From the cell containing the given text, extract its center point as [X, Y] coordinate. 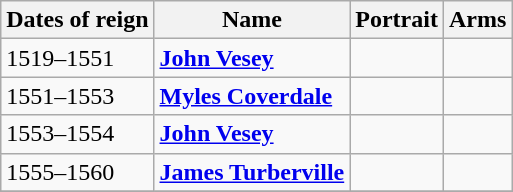
1519–1551 [78, 58]
1551–1553 [78, 96]
Name [252, 20]
1553–1554 [78, 134]
Myles Coverdale [252, 96]
Arms [477, 20]
Dates of reign [78, 20]
James Turberville [252, 172]
Portrait [397, 20]
1555–1560 [78, 172]
